Return [x, y] of the center of cell containing provided text 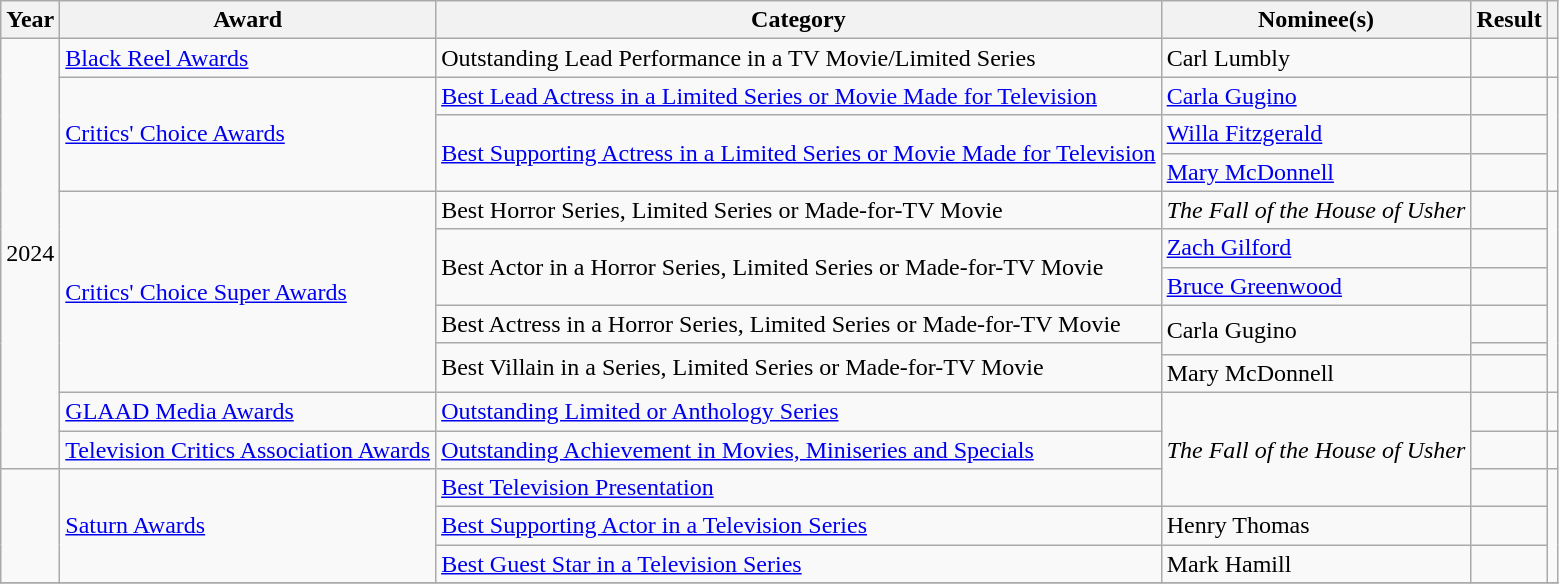
Henry Thomas [1316, 526]
Best Horror Series, Limited Series or Made-for-TV Movie [799, 210]
Carl Lumbly [1316, 58]
Zach Gilford [1316, 248]
Outstanding Limited or Anthology Series [799, 411]
Critics' Choice Super Awards [248, 292]
Mark Hamill [1316, 564]
Outstanding Lead Performance in a TV Movie/Limited Series [799, 58]
2024 [30, 254]
Best Supporting Actor in a Television Series [799, 526]
Critics' Choice Awards [248, 134]
Year [30, 20]
Best Actor in a Horror Series, Limited Series or Made-for-TV Movie [799, 267]
Saturn Awards [248, 526]
GLAAD Media Awards [248, 411]
Best Supporting Actress in a Limited Series or Movie Made for Television [799, 153]
Black Reel Awards [248, 58]
Best Television Presentation [799, 488]
Best Actress in a Horror Series, Limited Series or Made-for-TV Movie [799, 324]
Bruce Greenwood [1316, 286]
Best Lead Actress in a Limited Series or Movie Made for Television [799, 96]
Nominee(s) [1316, 20]
Best Guest Star in a Television Series [799, 564]
Award [248, 20]
Willa Fitzgerald [1316, 134]
Television Critics Association Awards [248, 449]
Result [1509, 20]
Category [799, 20]
Outstanding Achievement in Movies, Miniseries and Specials [799, 449]
Best Villain in a Series, Limited Series or Made-for-TV Movie [799, 368]
